Extract the [x, y] coordinate from the center of the cell holding the provided text.  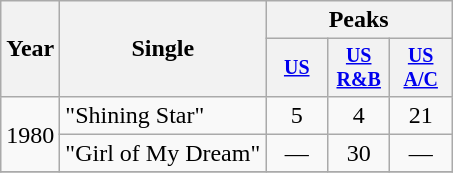
21 [421, 115]
Single [163, 49]
1980 [30, 134]
30 [359, 153]
USR&B [359, 68]
"Shining Star" [163, 115]
USA/C [421, 68]
"Girl of My Dream" [163, 153]
Year [30, 49]
Peaks [359, 20]
4 [359, 115]
5 [297, 115]
US [297, 68]
